From the cell containing the given text, extract its center point as [X, Y] coordinate. 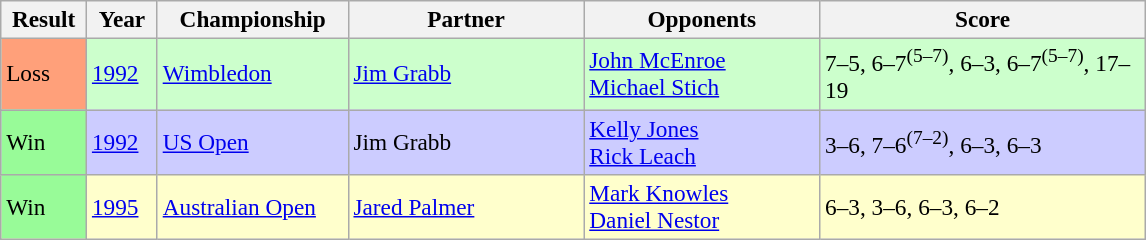
Australian Open [252, 206]
6–3, 3–6, 6–3, 6–2 [983, 206]
7–5, 6–7(5–7), 6–3, 6–7(5–7), 17–19 [983, 74]
Result [44, 19]
Kelly Jones Rick Leach [702, 142]
Score [983, 19]
3–6, 7–6(7–2), 6–3, 6–3 [983, 142]
Opponents [702, 19]
1995 [122, 206]
John McEnroe Michael Stich [702, 74]
Loss [44, 74]
US Open [252, 142]
Partner [466, 19]
Year [122, 19]
Championship [252, 19]
Mark Knowles Daniel Nestor [702, 206]
Jared Palmer [466, 206]
Wimbledon [252, 74]
